From the cell containing the given text, extract its center point as (X, Y) coordinate. 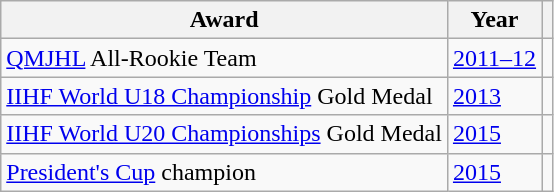
President's Cup champion (224, 172)
QMJHL All-Rookie Team (224, 58)
Year (494, 20)
IIHF World U20 Championships Gold Medal (224, 134)
2013 (494, 96)
Award (224, 20)
IIHF World U18 Championship Gold Medal (224, 96)
2011–12 (494, 58)
